Return the (x, y) coordinate for the center point of the cell that contains the specified text.  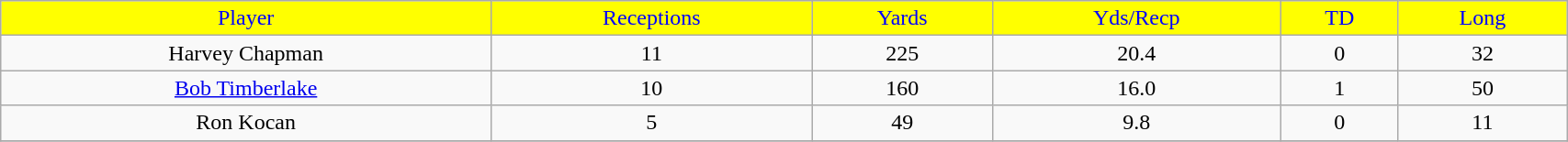
50 (1483, 88)
Harvey Chapman (246, 53)
10 (652, 88)
32 (1483, 53)
TD (1339, 18)
5 (652, 123)
Bob Timberlake (246, 88)
49 (902, 123)
20.4 (1136, 53)
225 (902, 53)
160 (902, 88)
Yds/Recp (1136, 18)
Player (246, 18)
Receptions (652, 18)
Ron Kocan (246, 123)
16.0 (1136, 88)
Yards (902, 18)
9.8 (1136, 123)
1 (1339, 88)
Long (1483, 18)
